Determine the [X, Y] coordinate at the center of the cell enclosing the given text.  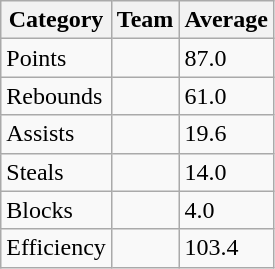
Steals [56, 172]
Assists [56, 134]
Points [56, 58]
Category [56, 20]
Team [145, 20]
87.0 [226, 58]
4.0 [226, 210]
Blocks [56, 210]
14.0 [226, 172]
61.0 [226, 96]
Rebounds [56, 96]
103.4 [226, 248]
Efficiency [56, 248]
19.6 [226, 134]
Average [226, 20]
